Detect which cell encompasses the target text, then output its [X, Y] center coordinate. 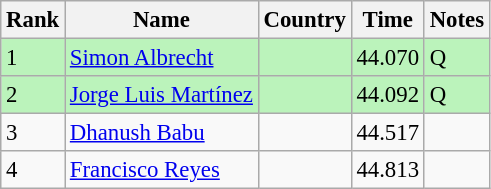
Country [304, 20]
Rank [33, 20]
44.813 [388, 170]
Notes [456, 20]
Simon Albrecht [162, 58]
44.517 [388, 133]
2 [33, 95]
Time [388, 20]
44.070 [388, 58]
Dhanush Babu [162, 133]
4 [33, 170]
Jorge Luis Martínez [162, 95]
Francisco Reyes [162, 170]
44.092 [388, 95]
1 [33, 58]
Name [162, 20]
3 [33, 133]
